Locate the cell with the specified text and output its (x, y) center coordinate. 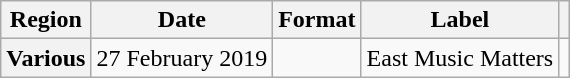
Region (46, 20)
Label (460, 20)
East Music Matters (460, 58)
Various (46, 58)
Format (317, 20)
Date (182, 20)
27 February 2019 (182, 58)
